Capture the cell that displays the provided text and extract its [x, y] central coordinate. 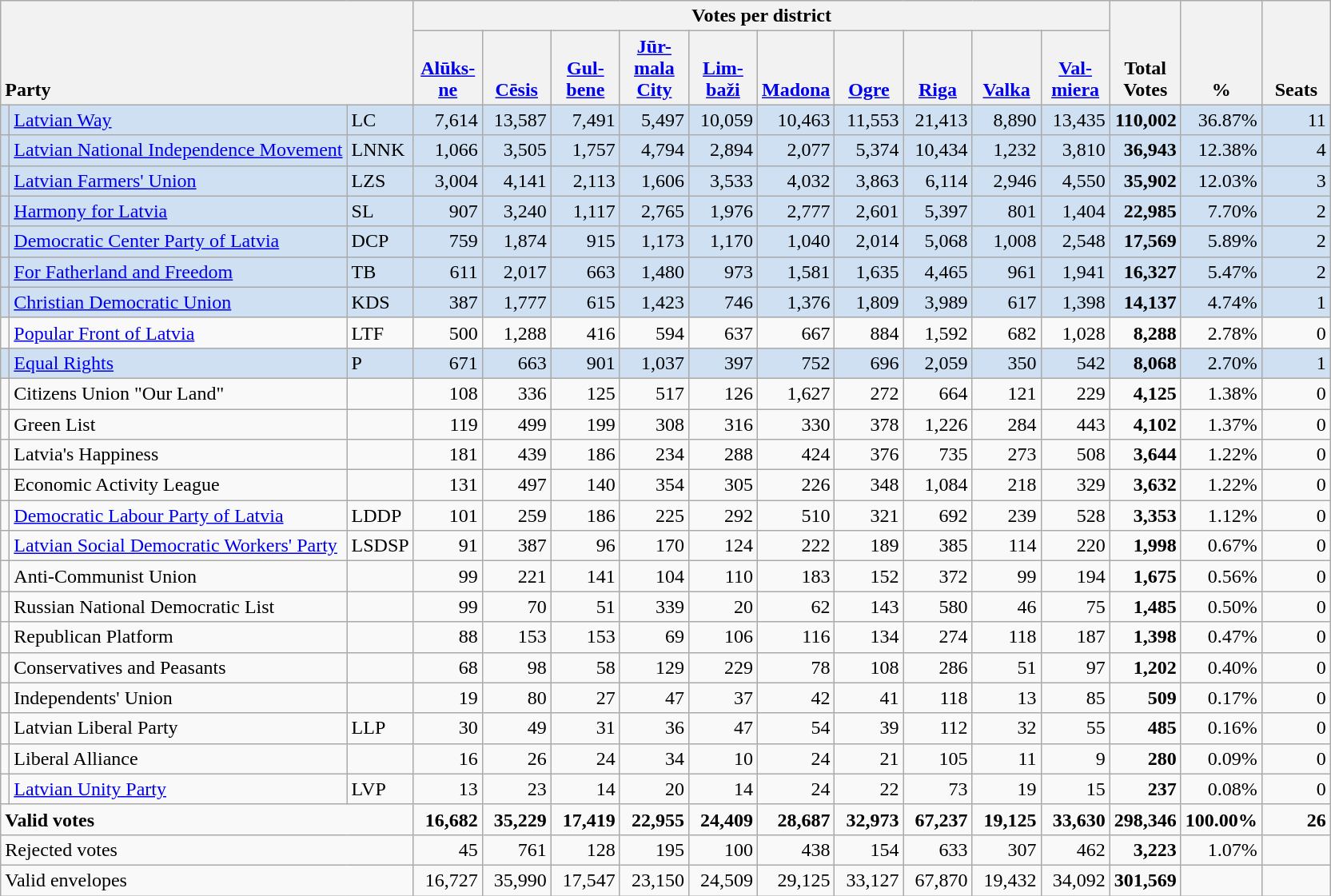
85 [1075, 698]
1,423 [654, 302]
617 [1006, 302]
1.12% [1221, 516]
499 [516, 424]
Votes per district [761, 16]
3,533 [723, 181]
36 [654, 728]
181 [448, 455]
% [1221, 53]
Russian National Democratic List [178, 607]
9 [1075, 759]
34 [654, 759]
4,032 [795, 181]
298,346 [1145, 819]
199 [585, 424]
218 [1006, 485]
12.38% [1221, 150]
3,353 [1145, 516]
170 [654, 546]
884 [869, 333]
237 [1145, 789]
31 [585, 728]
Republican Platform [178, 637]
45 [448, 850]
0.17% [1221, 698]
Latvian Liberal Party [178, 728]
Valka [1006, 68]
126 [723, 393]
615 [585, 302]
DCP [381, 241]
7,491 [585, 120]
350 [1006, 363]
5.89% [1221, 241]
273 [1006, 455]
Conservatives and Peasants [178, 667]
2,777 [795, 211]
13,435 [1075, 120]
LDDP [381, 516]
Economic Activity League [178, 485]
378 [869, 424]
2,765 [654, 211]
105 [938, 759]
0.47% [1221, 637]
1,874 [516, 241]
4,794 [654, 150]
292 [723, 516]
Party [207, 53]
Val- miera [1075, 68]
288 [723, 455]
1,288 [516, 333]
152 [869, 576]
SL [381, 211]
330 [795, 424]
KDS [381, 302]
735 [938, 455]
416 [585, 333]
385 [938, 546]
54 [795, 728]
80 [516, 698]
528 [1075, 516]
28,687 [795, 819]
973 [723, 272]
Green List [178, 424]
141 [585, 576]
329 [1075, 485]
1.37% [1221, 424]
1.07% [1221, 850]
Independents' Union [178, 698]
7.70% [1221, 211]
67,237 [938, 819]
752 [795, 363]
LZS [381, 181]
354 [654, 485]
234 [654, 455]
1,202 [1145, 667]
Madona [795, 68]
96 [585, 546]
125 [585, 393]
1,480 [654, 272]
3,004 [448, 181]
37 [723, 698]
443 [1075, 424]
LLP [381, 728]
696 [869, 363]
16,682 [448, 819]
2,077 [795, 150]
5,374 [869, 150]
Democratic Labour Party of Latvia [178, 516]
Jūr- mala City [654, 68]
1,117 [585, 211]
23 [516, 789]
Anti-Communist Union [178, 576]
4.74% [1221, 302]
Liberal Alliance [178, 759]
2,113 [585, 181]
439 [516, 455]
907 [448, 211]
32,973 [869, 819]
69 [654, 637]
73 [938, 789]
Riga [938, 68]
Harmony for Latvia [178, 211]
259 [516, 516]
97 [1075, 667]
16,327 [1145, 272]
316 [723, 424]
106 [723, 637]
1,606 [654, 181]
22,955 [654, 819]
272 [869, 393]
0.56% [1221, 576]
746 [723, 302]
1,675 [1145, 576]
667 [795, 333]
140 [585, 485]
LTF [381, 333]
39 [869, 728]
4,125 [1145, 393]
88 [448, 637]
LNNK [381, 150]
1,173 [654, 241]
284 [1006, 424]
Latvian Unity Party [178, 789]
4,550 [1075, 181]
2,014 [869, 241]
4,141 [516, 181]
0.09% [1221, 759]
671 [448, 363]
348 [869, 485]
75 [1075, 607]
16,727 [448, 880]
801 [1006, 211]
372 [938, 576]
280 [1145, 759]
580 [938, 607]
301,569 [1145, 880]
68 [448, 667]
114 [1006, 546]
104 [654, 576]
Р [381, 363]
143 [869, 607]
500 [448, 333]
1,941 [1075, 272]
24,409 [723, 819]
1,635 [869, 272]
128 [585, 850]
Christian Democratic Union [178, 302]
3 [1296, 181]
1,066 [448, 150]
633 [938, 850]
509 [1145, 698]
1,998 [1145, 546]
194 [1075, 576]
131 [448, 485]
Alūks- ne [448, 68]
LC [381, 120]
4,102 [1145, 424]
36.87% [1221, 120]
Latvia's Happiness [178, 455]
187 [1075, 637]
336 [516, 393]
49 [516, 728]
134 [869, 637]
29,125 [795, 880]
22,985 [1145, 211]
17,569 [1145, 241]
2,059 [938, 363]
1,581 [795, 272]
664 [938, 393]
41 [869, 698]
19,125 [1006, 819]
1,777 [516, 302]
10 [723, 759]
761 [516, 850]
42 [795, 698]
Latvian Way [178, 120]
2,017 [516, 272]
98 [516, 667]
183 [795, 576]
10,434 [938, 150]
Democratic Center Party of Latvia [178, 241]
12.03% [1221, 181]
611 [448, 272]
35,902 [1145, 181]
LVP [381, 789]
101 [448, 516]
274 [938, 637]
Valid envelopes [207, 880]
1,976 [723, 211]
286 [938, 667]
TB [381, 272]
62 [795, 607]
2.70% [1221, 363]
Total Votes [1145, 53]
3,505 [516, 150]
1,485 [1145, 607]
6,114 [938, 181]
35,990 [516, 880]
0.08% [1221, 789]
220 [1075, 546]
33,630 [1075, 819]
226 [795, 485]
1,040 [795, 241]
8,890 [1006, 120]
397 [723, 363]
4,465 [938, 272]
Seats [1296, 53]
3,223 [1145, 850]
30 [448, 728]
154 [869, 850]
Valid votes [207, 819]
225 [654, 516]
1,404 [1075, 211]
Equal Rights [178, 363]
915 [585, 241]
222 [795, 546]
221 [516, 576]
376 [869, 455]
3,632 [1145, 485]
1,232 [1006, 150]
2,601 [869, 211]
901 [585, 363]
Citizens Union "Our Land" [178, 393]
8,288 [1145, 333]
1,028 [1075, 333]
3,863 [869, 181]
16 [448, 759]
21,413 [938, 120]
321 [869, 516]
110 [723, 576]
508 [1075, 455]
189 [869, 546]
Cēsis [516, 68]
100.00% [1221, 819]
33,127 [869, 880]
1,037 [654, 363]
4 [1296, 150]
70 [516, 607]
Latvian Social Democratic Workers' Party [178, 546]
34,092 [1075, 880]
17,419 [585, 819]
1,757 [585, 150]
112 [938, 728]
1,226 [938, 424]
594 [654, 333]
19,432 [1006, 880]
542 [1075, 363]
1,008 [1006, 241]
1,592 [938, 333]
5,397 [938, 211]
497 [516, 485]
58 [585, 667]
462 [1075, 850]
5,068 [938, 241]
32 [1006, 728]
Rejected votes [207, 850]
Ogre [869, 68]
305 [723, 485]
23,150 [654, 880]
0.67% [1221, 546]
22 [869, 789]
36,943 [1145, 150]
46 [1006, 607]
Lim- baži [723, 68]
91 [448, 546]
7,614 [448, 120]
424 [795, 455]
35,229 [516, 819]
10,059 [723, 120]
5,497 [654, 120]
2,894 [723, 150]
67,870 [938, 880]
Popular Front of Latvia [178, 333]
Latvian National Independence Movement [178, 150]
1,084 [938, 485]
485 [1145, 728]
129 [654, 667]
1,627 [795, 393]
517 [654, 393]
239 [1006, 516]
0.40% [1221, 667]
961 [1006, 272]
759 [448, 241]
3,810 [1075, 150]
1,376 [795, 302]
308 [654, 424]
124 [723, 546]
LSDSP [381, 546]
Gul- bene [585, 68]
1,809 [869, 302]
13,587 [516, 120]
682 [1006, 333]
78 [795, 667]
27 [585, 698]
100 [723, 850]
119 [448, 424]
3,644 [1145, 455]
2.78% [1221, 333]
0.50% [1221, 607]
15 [1075, 789]
Latvian Farmers' Union [178, 181]
2,548 [1075, 241]
24,509 [723, 880]
5.47% [1221, 272]
637 [723, 333]
0.16% [1221, 728]
339 [654, 607]
692 [938, 516]
55 [1075, 728]
2,946 [1006, 181]
10,463 [795, 120]
3,989 [938, 302]
116 [795, 637]
For Fatherland and Freedom [178, 272]
1.38% [1221, 393]
110,002 [1145, 120]
8,068 [1145, 363]
21 [869, 759]
121 [1006, 393]
307 [1006, 850]
195 [654, 850]
438 [795, 850]
1,170 [723, 241]
11,553 [869, 120]
3,240 [516, 211]
17,547 [585, 880]
510 [795, 516]
14,137 [1145, 302]
